Capture the cell that displays the provided text and extract its [X, Y] central coordinate. 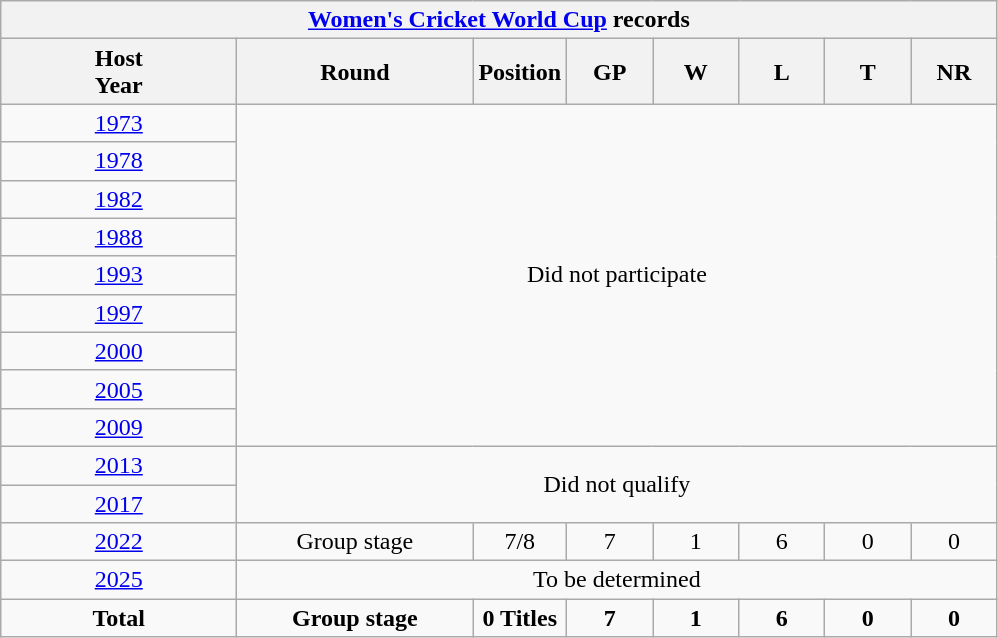
2009 [119, 427]
1988 [119, 237]
1973 [119, 123]
To be determined [617, 580]
2017 [119, 503]
1982 [119, 199]
L [782, 72]
HostYear [119, 72]
Did not participate [617, 276]
1993 [119, 275]
2013 [119, 465]
Position [520, 72]
2000 [119, 351]
Round [355, 72]
2022 [119, 542]
Did not qualify [617, 484]
Total [119, 618]
0 Titles [520, 618]
NR [954, 72]
2005 [119, 389]
1997 [119, 313]
T [868, 72]
7/8 [520, 542]
Women's Cricket World Cup records [499, 20]
2025 [119, 580]
W [696, 72]
GP [610, 72]
1978 [119, 161]
